Scan for the cell matching the given text and deliver its [x, y] coordinate at center. 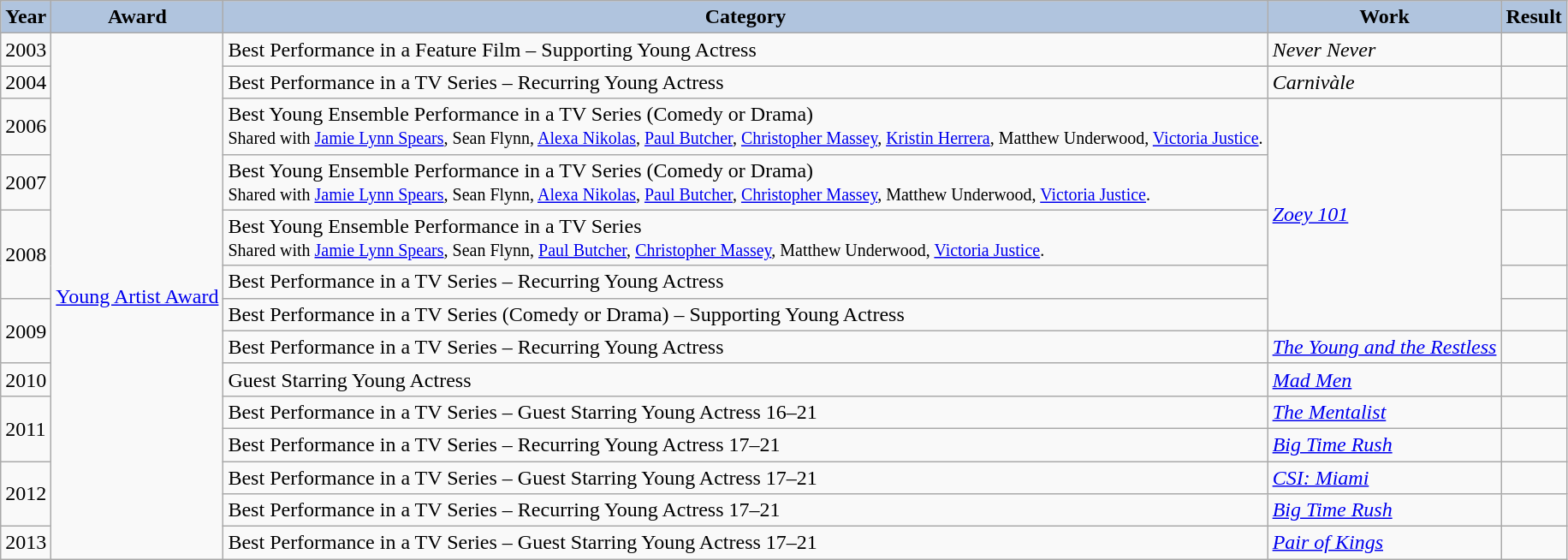
2009 [26, 331]
2004 [26, 82]
2013 [26, 543]
Category [745, 17]
2010 [26, 379]
Carnivàle [1385, 82]
2012 [26, 493]
The Mentalist [1385, 412]
Year [26, 17]
Mad Men [1385, 379]
2007 [26, 182]
2008 [26, 253]
Zoey 101 [1385, 214]
2006 [26, 127]
The Young and the Restless [1385, 347]
CSI: Miami [1385, 477]
Best Performance in a TV Series (Comedy or Drama) – Supporting Young Actress [745, 314]
Best Performance in a TV Series – Guest Starring Young Actress 16–21 [745, 412]
Award [137, 17]
Result [1534, 17]
Guest Starring Young Actress [745, 379]
Pair of Kings [1385, 543]
Work [1385, 17]
Young Artist Award [137, 296]
2003 [26, 50]
2011 [26, 428]
Never Never [1385, 50]
Best Performance in a Feature Film – Supporting Young Actress [745, 50]
